For the text-containing cell, return its midpoint in [x, y] coordinate format. 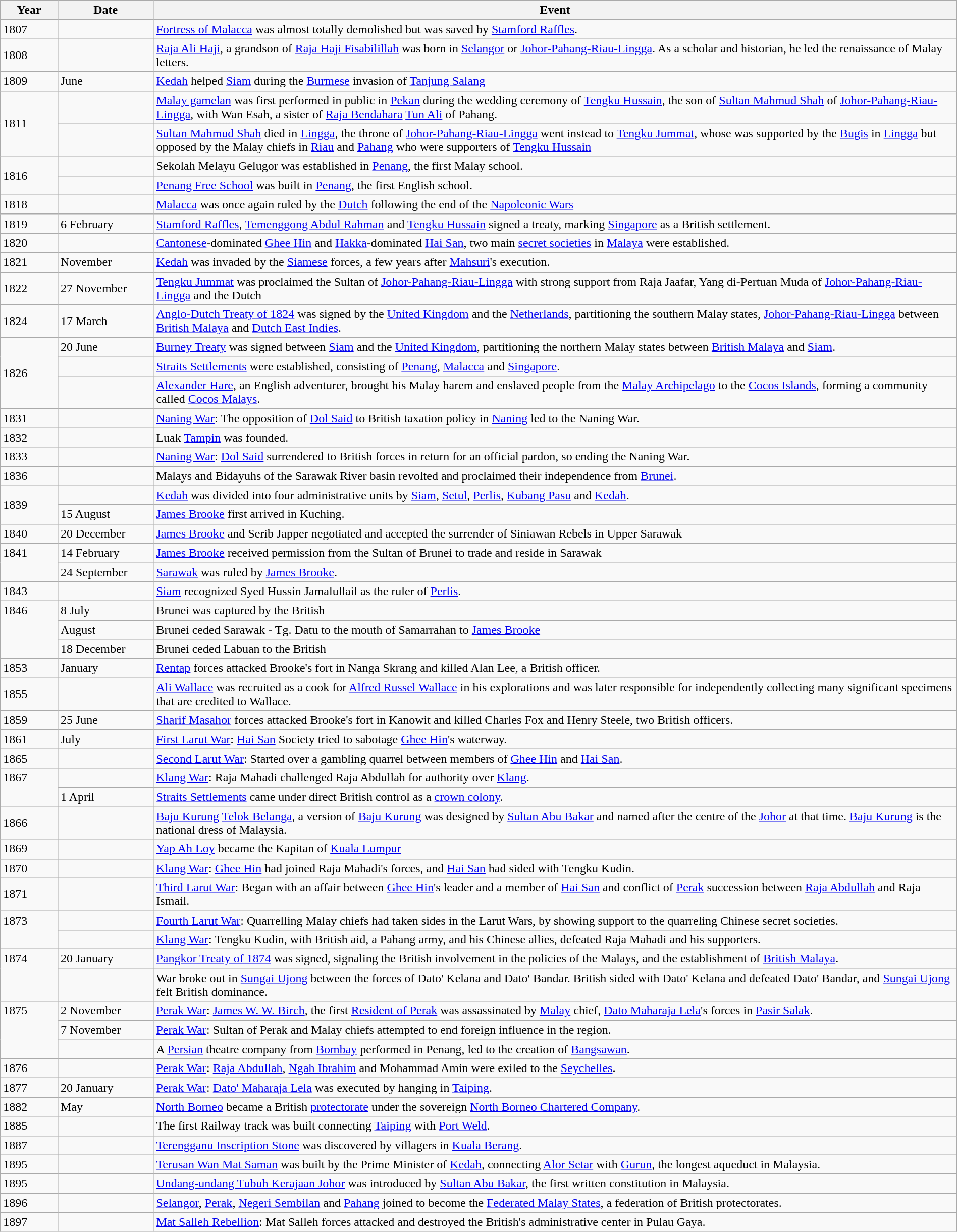
1836 [29, 476]
Terusan Wan Mat Saman was built by the Prime Minister of Kedah, connecting Alor Setar with Gurun, the longest aqueduct in Malaysia. [555, 1164]
Straits Settlements were established, consisting of Penang, Malacca and Singapore. [555, 366]
1869 [29, 849]
A Persian theatre company from Bombay performed in Penang, led to the creation of Bangsawan. [555, 1049]
1826 [29, 373]
1875 [29, 1030]
6 February [105, 224]
1885 [29, 1126]
Second Larut War: Started over a gambling quarrel between members of Ghee Hin and Hai San. [555, 759]
Sharif Masahor forces attacked Brooke's fort in Kanowit and killed Charles Fox and Henry Steele, two British officers. [555, 720]
January [105, 668]
1853 [29, 668]
June [105, 81]
Mat Salleh Rebellion: Mat Salleh forces attacked and destroyed the British's administrative center in Pulau Gaya. [555, 1222]
Burney Treaty was signed between Siam and the United Kingdom, partitioning the northern Malay states between British Malaya and Siam. [555, 347]
Brunei was captured by the British [555, 610]
1809 [29, 81]
1877 [29, 1088]
Penang Free School was built in Penang, the first English school. [555, 185]
1816 [29, 176]
1865 [29, 759]
Rentap forces attacked Brooke's fort in Nanga Skrang and killed Alan Lee, a British officer. [555, 668]
Perak War: James W. W. Birch, the first Resident of Perak was assassinated by Malay chief, Dato Maharaja Lela's forces in Pasir Salak. [555, 1011]
Perak War: Dato' Maharaja Lela was executed by hanging in Taiping. [555, 1088]
1843 [29, 591]
Perak War: Raja Abdullah, Ngah Ibrahim and Mohammad Amin were exiled to the Seychelles. [555, 1068]
Brunei ceded Labuan to the British [555, 649]
First Larut War: Hai San Society tried to sabotage Ghee Hin's waterway. [555, 739]
1859 [29, 720]
1832 [29, 438]
15 August [105, 514]
The first Railway track was built connecting Taiping with Port Weld. [555, 1126]
1831 [29, 418]
1821 [29, 262]
1820 [29, 243]
North Borneo became a British protectorate under the sovereign North Borneo Chartered Company. [555, 1107]
20 June [105, 347]
Date [105, 10]
November [105, 262]
Naning War: The opposition of Dol Said to British taxation policy in Naning led to the Naning War. [555, 418]
Perak War: Sultan of Perak and Malay chiefs attempted to end foreign influence in the region. [555, 1030]
Event [555, 10]
Luak Tampin was founded. [555, 438]
Yap Ah Loy became the Kapitan of Kuala Lumpur [555, 849]
27 November [105, 288]
17 March [105, 321]
18 December [105, 649]
Kedah was divided into four administrative units by Siam, Setul, Perlis, Kubang Pasu and Kedah. [555, 495]
25 June [105, 720]
1808 [29, 56]
Siam recognized Syed Hussin Jamalullail as the ruler of Perlis. [555, 591]
14 February [105, 553]
2 November [105, 1011]
May [105, 1107]
1822 [29, 288]
Naning War: Dol Said surrendered to British forces in return for an official pardon, so ending the Naning War. [555, 457]
1841 [29, 562]
1833 [29, 457]
Stamford Raffles, Temenggong Abdul Rahman and Tengku Hussain signed a treaty, marking Singapore as a British settlement. [555, 224]
Brunei ceded Sarawak - Tg. Datu to the mouth of Samarrahan to James Brooke [555, 629]
Klang War: Tengku Kudin, with British aid, a Pahang army, and his Chinese allies, defeated Raja Mahadi and his supporters. [555, 939]
1839 [29, 505]
Cantonese-dominated Ghee Hin and Hakka-dominated Hai San, two main secret societies in Malaya were established. [555, 243]
1824 [29, 321]
1874 [29, 975]
1870 [29, 868]
Sarawak was ruled by James Brooke. [555, 572]
1818 [29, 204]
James Brooke received permission from the Sultan of Brunei to trade and reside in Sarawak [555, 553]
7 November [105, 1030]
8 July [105, 610]
Malacca was once again ruled by the Dutch following the end of the Napoleonic Wars [555, 204]
1855 [29, 694]
Year [29, 10]
1866 [29, 823]
1876 [29, 1068]
1882 [29, 1107]
August [105, 629]
Kedah helped Siam during the Burmese invasion of Tanjung Salang [555, 81]
Malays and Bidayuhs of the Sarawak River basin revolted and proclaimed their independence from Brunei. [555, 476]
Straits Settlements came under direct British control as a crown colony. [555, 797]
1840 [29, 533]
Selangor, Perak, Negeri Sembilan and Pahang joined to become the Federated Malay States, a federation of British protectorates. [555, 1203]
1 April [105, 797]
1897 [29, 1222]
James Brooke and Serib Japper negotiated and accepted the surrender of Siniawan Rebels in Upper Sarawak [555, 533]
20 December [105, 533]
Sekolah Melayu Gelugor was established in Penang, the first Malay school. [555, 166]
1846 [29, 629]
1896 [29, 1203]
Pangkor Treaty of 1874 was signed, signaling the British involvement in the policies of the Malays, and the establishment of British Malaya. [555, 958]
James Brooke first arrived in Kuching. [555, 514]
Fortress of Malacca was almost totally demolished but was saved by Stamford Raffles. [555, 29]
Kedah was invaded by the Siamese forces, a few years after Mahsuri's execution. [555, 262]
Klang War: Ghee Hin had joined Raja Mahadi's forces, and Hai San had sided with Tengku Kudin. [555, 868]
1819 [29, 224]
1887 [29, 1145]
1811 [29, 124]
1871 [29, 894]
1861 [29, 739]
Fourth Larut War: Quarrelling Malay chiefs had taken sides in the Larut Wars, by showing support to the quarreling Chinese secret societies. [555, 920]
1807 [29, 29]
24 September [105, 572]
1873 [29, 930]
1867 [29, 787]
Klang War: Raja Mahadi challenged Raja Abdullah for authority over Klang. [555, 778]
Undang-undang Tubuh Kerajaan Johor was introduced by Sultan Abu Bakar, the first written constitution in Malaysia. [555, 1184]
Terengganu Inscription Stone was discovered by villagers in Kuala Berang. [555, 1145]
July [105, 739]
